Determine the [x, y] coordinate at the center of the cell enclosing the given text.  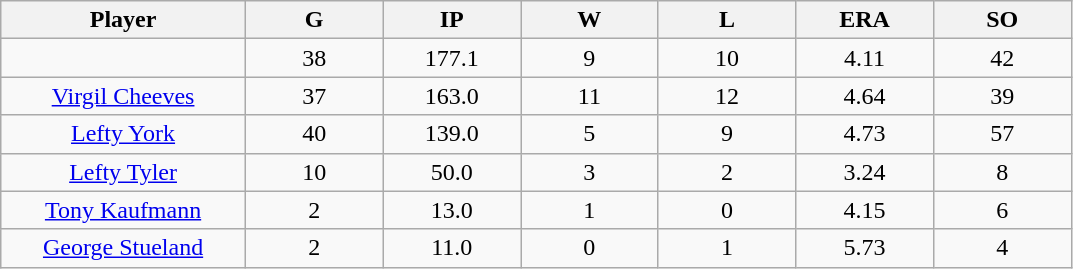
IP [452, 20]
5.73 [865, 248]
8 [1002, 172]
11 [590, 96]
57 [1002, 134]
39 [1002, 96]
Player [124, 20]
139.0 [452, 134]
3.24 [865, 172]
3 [590, 172]
42 [1002, 58]
13.0 [452, 210]
177.1 [452, 58]
SO [1002, 20]
50.0 [452, 172]
6 [1002, 210]
L [727, 20]
Virgil Cheeves [124, 96]
4.15 [865, 210]
37 [314, 96]
40 [314, 134]
5 [590, 134]
163.0 [452, 96]
Lefty Tyler [124, 172]
4 [1002, 248]
Lefty York [124, 134]
W [590, 20]
4.64 [865, 96]
38 [314, 58]
4.11 [865, 58]
11.0 [452, 248]
George Stueland [124, 248]
G [314, 20]
4.73 [865, 134]
Tony Kaufmann [124, 210]
ERA [865, 20]
12 [727, 96]
